Identify which cell holds the provided text, then report its (x, y) central coordinate. 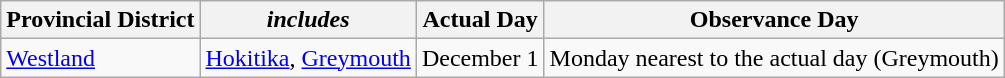
Hokitika, Greymouth (308, 58)
Actual Day (480, 20)
Westland (100, 58)
Monday nearest to the actual day (Greymouth) (774, 58)
December 1 (480, 58)
Observance Day (774, 20)
includes (308, 20)
Provincial District (100, 20)
